Detect which cell encompasses the target text, then output its (X, Y) center coordinate. 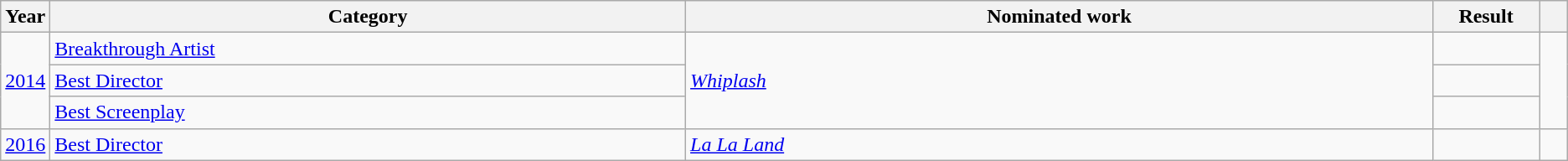
Breakthrough Artist (369, 49)
Nominated work (1060, 17)
Year (25, 17)
2016 (25, 144)
Whiplash (1060, 80)
Category (369, 17)
Best Screenplay (369, 112)
2014 (25, 80)
La La Land (1060, 144)
Result (1486, 17)
